Capture the cell that displays the provided text and extract its [X, Y] central coordinate. 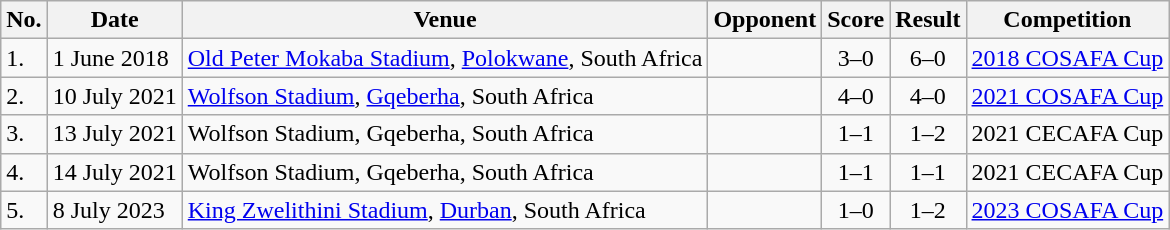
2018 COSAFA Cup [1068, 58]
5. [24, 210]
10 July 2021 [114, 96]
1 June 2018 [114, 58]
Result [928, 20]
3–0 [856, 58]
14 July 2021 [114, 172]
1. [24, 58]
3. [24, 134]
No. [24, 20]
Old Peter Mokaba Stadium, Polokwane, South Africa [445, 58]
2. [24, 96]
Date [114, 20]
2023 COSAFA Cup [1068, 210]
8 July 2023 [114, 210]
Competition [1068, 20]
Score [856, 20]
13 July 2021 [114, 134]
1–0 [856, 210]
King Zwelithini Stadium, Durban, South Africa [445, 210]
4. [24, 172]
Venue [445, 20]
2021 COSAFA Cup [1068, 96]
6–0 [928, 58]
Opponent [765, 20]
